Provide the (x, y) coordinate of the cell's center where the given text is located.  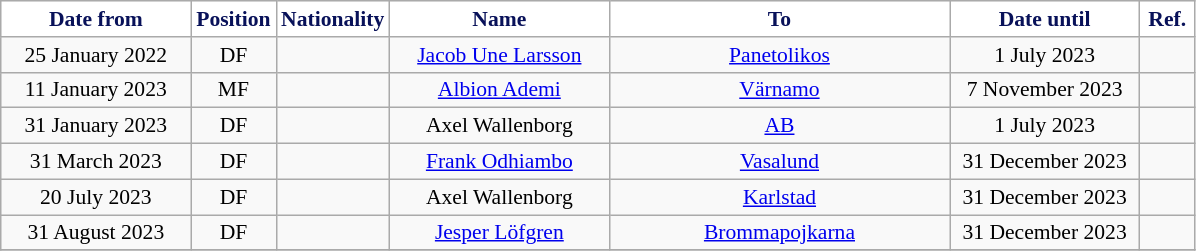
11 January 2023 (96, 90)
31 August 2023 (96, 233)
Frank Odhiambo (499, 162)
MF (234, 90)
Panetolikos (779, 55)
Nationality (332, 19)
Albion Ademi (499, 90)
Jesper Löfgren (499, 233)
AB (779, 126)
Position (234, 19)
Karlstad (779, 197)
25 January 2022 (96, 55)
Ref. (1168, 19)
Värnamo (779, 90)
Date from (96, 19)
To (779, 19)
Name (499, 19)
Brommapojkarna (779, 233)
7 November 2023 (1045, 90)
31 January 2023 (96, 126)
20 July 2023 (96, 197)
Vasalund (779, 162)
Date until (1045, 19)
31 March 2023 (96, 162)
Jacob Une Larsson (499, 55)
